Return (X, Y) of the center of cell containing provided text 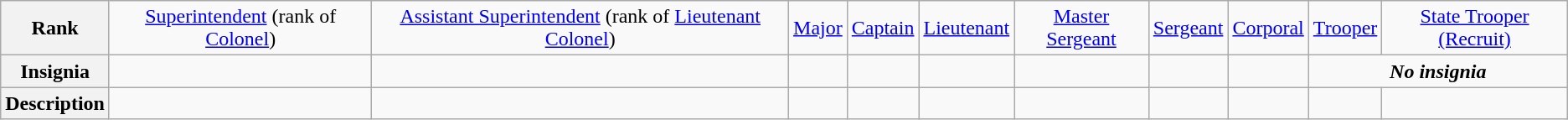
Superintendent (rank of Colonel) (240, 29)
Rank (55, 29)
Corporal (1268, 29)
State Trooper (Recruit) (1474, 29)
Captain (883, 29)
Master Sergeant (1082, 29)
Insignia (55, 71)
Major (818, 29)
Sergeant (1188, 29)
Description (55, 103)
No insignia (1437, 71)
Trooper (1345, 29)
Lieutenant (967, 29)
Assistant Superintendent (rank of Lieutenant Colonel) (580, 29)
